Detect which cell encompasses the target text, then output its [x, y] center coordinate. 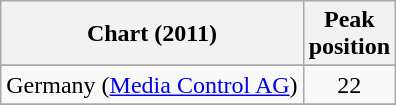
Peakposition [349, 34]
Germany (Media Control AG) [152, 85]
22 [349, 85]
Chart (2011) [152, 34]
